Scan for the cell matching the given text and deliver its (X, Y) coordinate at center. 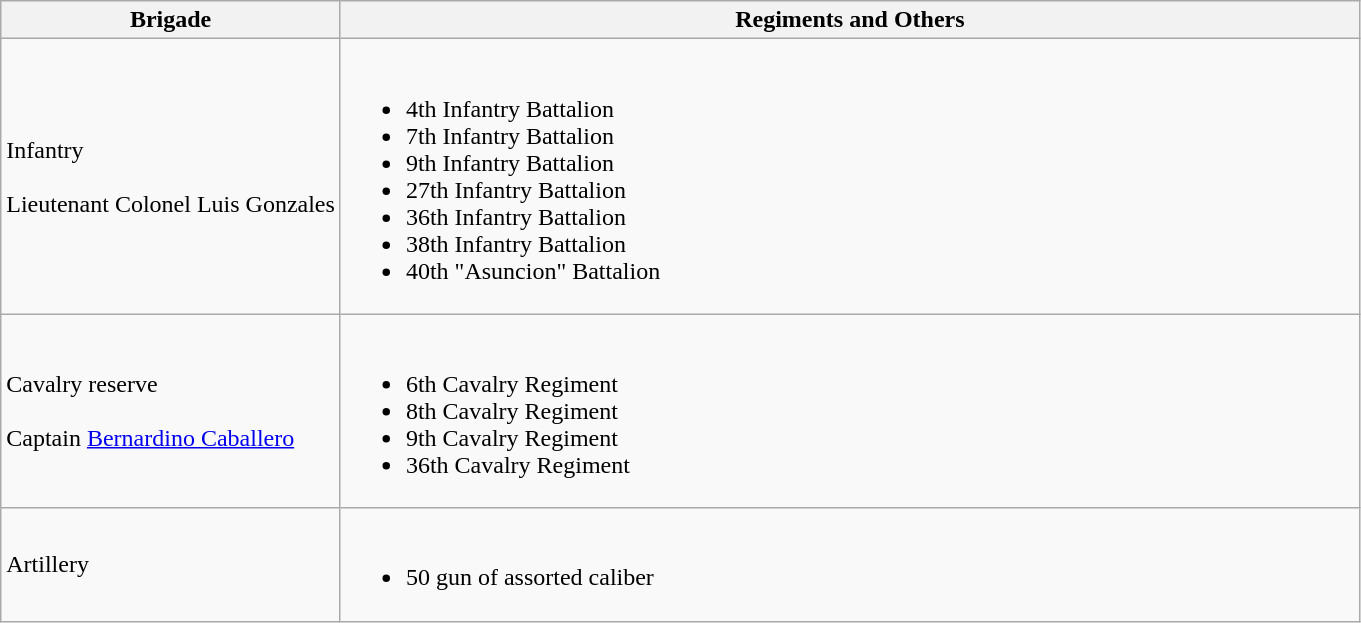
Artillery (171, 564)
Regiments and Others (850, 20)
50 gun of assorted caliber (850, 564)
6th Cavalry Regiment8th Cavalry Regiment9th Cavalry Regiment36th Cavalry Regiment (850, 411)
Infantry Lieutenant Colonel Luis Gonzales (171, 176)
Cavalry reserve Captain Bernardino Caballero (171, 411)
Brigade (171, 20)
